Scan for the cell matching the given text and deliver its [x, y] coordinate at center. 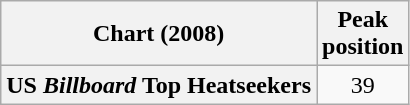
US Billboard Top Heatseekers [159, 85]
Peakposition [363, 34]
39 [363, 85]
Chart (2008) [159, 34]
